Search for the cell housing the specified text and yield its (X, Y) center coordinate. 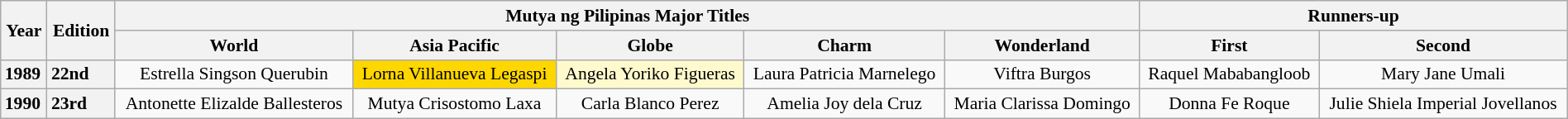
Globe (650, 45)
First (1229, 45)
Asia Pacific (454, 45)
Estrella Singson Querubin (233, 74)
Mutya Crisostomo Laxa (454, 104)
Maria Clarissa Domingo (1042, 104)
Donna Fe Roque (1229, 104)
Mutya ng Pilipinas Major Titles (627, 16)
Year (24, 30)
Viftra Burgos (1042, 74)
Lorna Villanueva Legaspi (454, 74)
1990 (24, 104)
Charm (845, 45)
Wonderland (1042, 45)
Angela Yoriko Figueras (650, 74)
Carla Blanco Perez (650, 104)
23rd (81, 104)
Antonette Elizalde Ballesteros (233, 104)
Amelia Joy dela Cruz (845, 104)
22nd (81, 74)
Laura Patricia Marnelego (845, 74)
Mary Jane Umali (1443, 74)
Edition (81, 30)
Julie Shiela Imperial Jovellanos (1443, 104)
1989 (24, 74)
World (233, 45)
Raquel Mababangloob (1229, 74)
Runners-up (1353, 16)
Second (1443, 45)
